From the cell containing the given text, extract its center point as [x, y] coordinate. 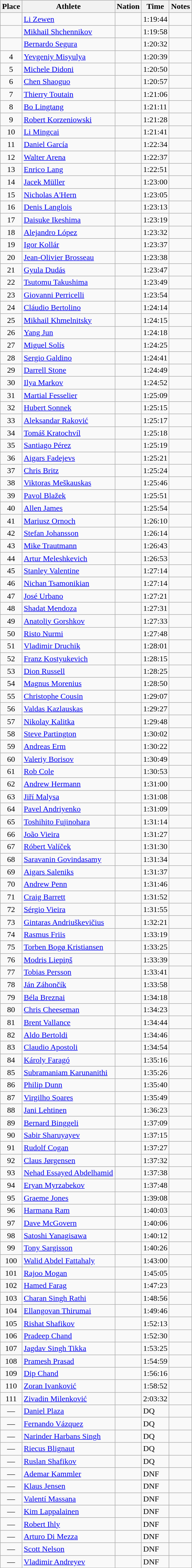
Risto Nurmi [68, 634]
82 [11, 1035]
1:23:13 [155, 207]
Daisuke Ikeshima [68, 220]
65 [11, 822]
1:24:15 [155, 320]
81 [11, 1022]
66 [11, 834]
Alejandro López [68, 232]
1:30:49 [155, 759]
102 [11, 1286]
1:27:31 [155, 609]
1:24:18 [155, 332]
51 [11, 646]
92 [11, 1160]
Andrew Penn [68, 884]
Vladimir Druchik [68, 646]
1:26:53 [155, 558]
1:31:27 [155, 834]
Jacek Müller [68, 182]
37 [11, 470]
1:19:44 [155, 19]
Sérgio Vieira [68, 909]
34 [11, 433]
73 [11, 922]
1:30:53 [155, 772]
110 [11, 1386]
Dip Chand [68, 1374]
Tony Sargisson [68, 1248]
Magnus Morenius [68, 684]
23 [11, 295]
1:34:23 [155, 1010]
Zivadin Milenković [68, 1399]
1:25:15 [155, 408]
Miguel Solís [68, 345]
100 [11, 1261]
Cláudio Bertolino [68, 307]
1:25:17 [155, 420]
1:47:23 [155, 1286]
1:20:39 [155, 57]
54 [11, 684]
41 [11, 521]
108 [11, 1361]
Virgilho Soares [68, 1098]
Pavel Andriyenko [68, 809]
46 [11, 584]
1:29:07 [155, 696]
77 [11, 972]
Mariusz Ornoch [68, 521]
Tomáš Kratochvíl [68, 433]
Arturo Di Mezza [68, 1536]
79 [11, 997]
83 [11, 1047]
Ellangovan Thirumai [68, 1311]
1:25:51 [155, 496]
1:24:14 [155, 307]
31 [11, 395]
1:34:44 [155, 1022]
1:36:23 [155, 1110]
Rudolf Cogan [68, 1148]
1:26:14 [155, 533]
1:35:26 [155, 1072]
1:27:33 [155, 621]
1:31:09 [155, 809]
72 [11, 909]
Claudio Apostoli [68, 1047]
67 [11, 847]
Torben Bogø Kristiansen [68, 947]
2:03:32 [155, 1399]
Philip Dunn [68, 1085]
22 [11, 282]
Ademar Kammler [68, 1474]
Aigars Fadejevs [68, 458]
86 [11, 1085]
36 [11, 458]
1:30:02 [155, 734]
29 [11, 370]
104 [11, 1311]
107 [11, 1348]
1:25:21 [155, 458]
1:31:46 [155, 884]
1:29:48 [155, 721]
Chris Britz [68, 470]
19 [11, 245]
1:25:46 [155, 483]
78 [11, 985]
53 [11, 671]
57 [11, 721]
1:23:37 [155, 245]
1:52:13 [155, 1323]
Harmana Ram [68, 1211]
Zoran Ivanković [68, 1386]
1:28:50 [155, 684]
1:40:06 [155, 1223]
1:21:28 [155, 119]
Nicholas A'Hern [68, 195]
Notes [180, 7]
1:53:25 [155, 1348]
Artur Meleshkevich [68, 558]
1:31:08 [155, 797]
Daniel García [68, 144]
62 [11, 784]
26 [11, 332]
71 [11, 897]
93 [11, 1173]
89 [11, 1123]
1:27:48 [155, 634]
Mikhail Shchennikov [68, 32]
1:20:57 [155, 82]
Andreas Erm [68, 746]
Pramesh Prasad [68, 1361]
Enrico Lang [68, 170]
97 [11, 1223]
1:37:27 [155, 1148]
1:29:27 [155, 709]
1:52:30 [155, 1336]
Satoshi Yanagisawa [68, 1236]
1:33:58 [155, 985]
90 [11, 1135]
16 [11, 207]
1:22:37 [155, 157]
38 [11, 483]
39 [11, 496]
Christophe Cousin [68, 696]
Tobias Persson [68, 972]
18 [11, 232]
1:54:59 [155, 1361]
32 [11, 408]
1:35:16 [155, 1060]
Tsutomu Takushima [68, 282]
Thierry Toutain [68, 94]
Nichan Tsamonikian [68, 584]
1:25:09 [155, 395]
47 [11, 596]
Pradeep Chand [68, 1336]
Li Zewen [68, 19]
1:23:05 [155, 195]
14 [11, 182]
Craig Barrett [68, 897]
Kim Lappalainen [68, 1511]
Bernard Binggeli [68, 1123]
Jiří Malysa [68, 797]
98 [11, 1236]
Riecus Blignaut [68, 1449]
Place [11, 7]
Allen James [68, 508]
1:23:49 [155, 282]
1:31:00 [155, 784]
Jean-Olivier Brosseau [68, 257]
Gyula Dudás [68, 270]
1:28:15 [155, 659]
Béla Breznai [68, 997]
1:21:41 [155, 132]
20 [11, 257]
95 [11, 1198]
Steve Partington [68, 734]
49 [11, 621]
1:25:18 [155, 433]
1:24:41 [155, 357]
Dave McGovern [68, 1223]
1:33:39 [155, 960]
50 [11, 634]
69 [11, 872]
Valdas Kazlauskas [68, 709]
1:25:24 [155, 470]
1:26:10 [155, 521]
Franz Kostyukevich [68, 659]
1:23:19 [155, 220]
Narinder Harbans Singh [68, 1436]
1:24:25 [155, 345]
Robert Ihly [68, 1524]
Claus Jørgensen [68, 1160]
1:34:46 [155, 1035]
Athlete [68, 7]
Rajoo Mogan [68, 1273]
106 [11, 1336]
109 [11, 1374]
52 [11, 659]
1:31:55 [155, 909]
80 [11, 1010]
Chen Shaoguo [68, 82]
55 [11, 696]
1:20:32 [155, 44]
35 [11, 445]
Andrew Hermann [68, 784]
105 [11, 1323]
Aldo Bertoldi [68, 1035]
111 [11, 1399]
24 [11, 307]
40 [11, 508]
Hamed Farag [68, 1286]
1:32:21 [155, 922]
1:40:03 [155, 1211]
Károly Faragó [68, 1060]
8 [11, 107]
Hubert Sonnek [68, 408]
1:24:52 [155, 383]
Li Mingcai [68, 132]
Bernardo Segura [68, 44]
43 [11, 546]
1:37:38 [155, 1173]
1:40:12 [155, 1236]
Valeriy Borisov [68, 759]
64 [11, 809]
Stefan Johansson [68, 533]
70 [11, 884]
94 [11, 1185]
1:43:00 [155, 1261]
96 [11, 1211]
Saravanin Govindasamy [68, 859]
Giovanni Perricelli [68, 295]
56 [11, 709]
1:23:38 [155, 257]
1:49:46 [155, 1311]
33 [11, 420]
1:31:34 [155, 859]
Aigars Saleniks [68, 872]
Michele Didoni [68, 69]
87 [11, 1098]
13 [11, 170]
Bo Lingtang [68, 107]
103 [11, 1298]
7 [11, 94]
91 [11, 1148]
1:35:49 [155, 1098]
Ruslan Shafikov [68, 1461]
1:19:58 [155, 32]
15 [11, 195]
59 [11, 746]
75 [11, 947]
99 [11, 1248]
11 [11, 144]
Toshihito Fujinohara [68, 822]
63 [11, 797]
48 [11, 609]
Rishat Shafikov [68, 1323]
1:24:49 [155, 370]
Charan Singh Rathi [68, 1298]
101 [11, 1273]
1:33:25 [155, 947]
42 [11, 533]
1:22:34 [155, 144]
28 [11, 357]
1:33:41 [155, 972]
17 [11, 220]
1:31:52 [155, 897]
Darrell Stone [68, 370]
Klaus Jensen [68, 1486]
Valentí Massana [68, 1499]
1:30:22 [155, 746]
1:37:15 [155, 1135]
5 [11, 69]
1:23:47 [155, 270]
68 [11, 859]
Anatoliy Gorshkov [68, 621]
Pavol Blažek [68, 496]
1:37:09 [155, 1123]
25 [11, 320]
Rob Cole [68, 772]
74 [11, 934]
Róbert Valíček [68, 847]
1:21:11 [155, 107]
1:23:54 [155, 295]
João Vieira [68, 834]
Sergio Galdino [68, 357]
1:35:40 [155, 1085]
1:25:19 [155, 445]
58 [11, 734]
1:48:56 [155, 1298]
Nikolay Kalitka [68, 721]
1:34:18 [155, 997]
1:31:14 [155, 822]
Scott Nelson [68, 1549]
Gintaras Andriuškevičius [68, 922]
1:22:51 [155, 170]
1:28:25 [155, 671]
Viktoras Meškauskas [68, 483]
1:31:37 [155, 872]
1:27:21 [155, 596]
Mike Trautmann [68, 546]
1:34:54 [155, 1047]
Dion Russell [68, 671]
76 [11, 960]
Robert Korzeniowski [68, 119]
Stanley Valentine [68, 571]
Walter Arena [68, 157]
Walid Abdel Fattahaly [68, 1261]
1:56:16 [155, 1374]
1:21:06 [155, 94]
Ilya Markov [68, 383]
30 [11, 383]
1:20:50 [155, 69]
Rasmus Friis [68, 934]
Jagdav Singh Tikka [68, 1348]
85 [11, 1072]
1:33:19 [155, 934]
Time [155, 7]
1:40:26 [155, 1248]
21 [11, 270]
4 [11, 57]
1:28:01 [155, 646]
1:45:05 [155, 1273]
1:23:00 [155, 182]
Mikhail Khmelnitsky [68, 320]
45 [11, 571]
60 [11, 759]
1:23:32 [155, 232]
Nation [128, 7]
44 [11, 558]
Yevgeniy Misyulya [68, 57]
Eryan Myrzabekov [68, 1185]
1:37:32 [155, 1160]
Modris Liepiņš [68, 960]
Fernando Vázquez [68, 1424]
1:39:08 [155, 1198]
Santiago Pérez [68, 445]
1:26:43 [155, 546]
Graeme Jones [68, 1198]
Brent Vallance [68, 1022]
Subramaniam Karunanithi [68, 1072]
10 [11, 132]
Nehad Essayed Abdelhamid [68, 1173]
Shadat Mendoza [68, 609]
Vladimir Andreyev [68, 1561]
88 [11, 1110]
Jani Lehtinen [68, 1110]
Aleksandar Raković [68, 420]
1:37:48 [155, 1185]
84 [11, 1060]
27 [11, 345]
Igor Kollár [68, 245]
José Urbano [68, 596]
1:58:52 [155, 1386]
Martial Fesselier [68, 395]
Ján Záhončík [68, 985]
Yang Jun [68, 332]
9 [11, 119]
61 [11, 772]
Denis Langlois [68, 207]
Chris Cheeseman [68, 1010]
1:25:54 [155, 508]
Daniel Plaza [68, 1411]
6 [11, 82]
12 [11, 157]
1:31:30 [155, 847]
Sabir Sharuyayev [68, 1135]
